Determine the (x, y) coordinate at the center of the cell enclosing the given text.  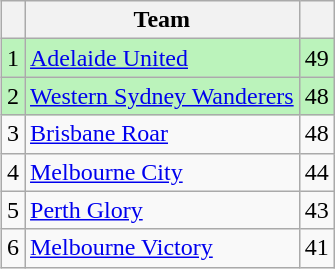
Perth Glory (162, 210)
Melbourne Victory (162, 248)
5 (12, 210)
4 (12, 172)
6 (12, 248)
44 (316, 172)
41 (316, 248)
43 (316, 210)
2 (12, 96)
3 (12, 134)
Team (162, 20)
Brisbane Roar (162, 134)
49 (316, 58)
Melbourne City (162, 172)
1 (12, 58)
Adelaide United (162, 58)
Western Sydney Wanderers (162, 96)
